From the cell containing the given text, extract its center point as (x, y) coordinate. 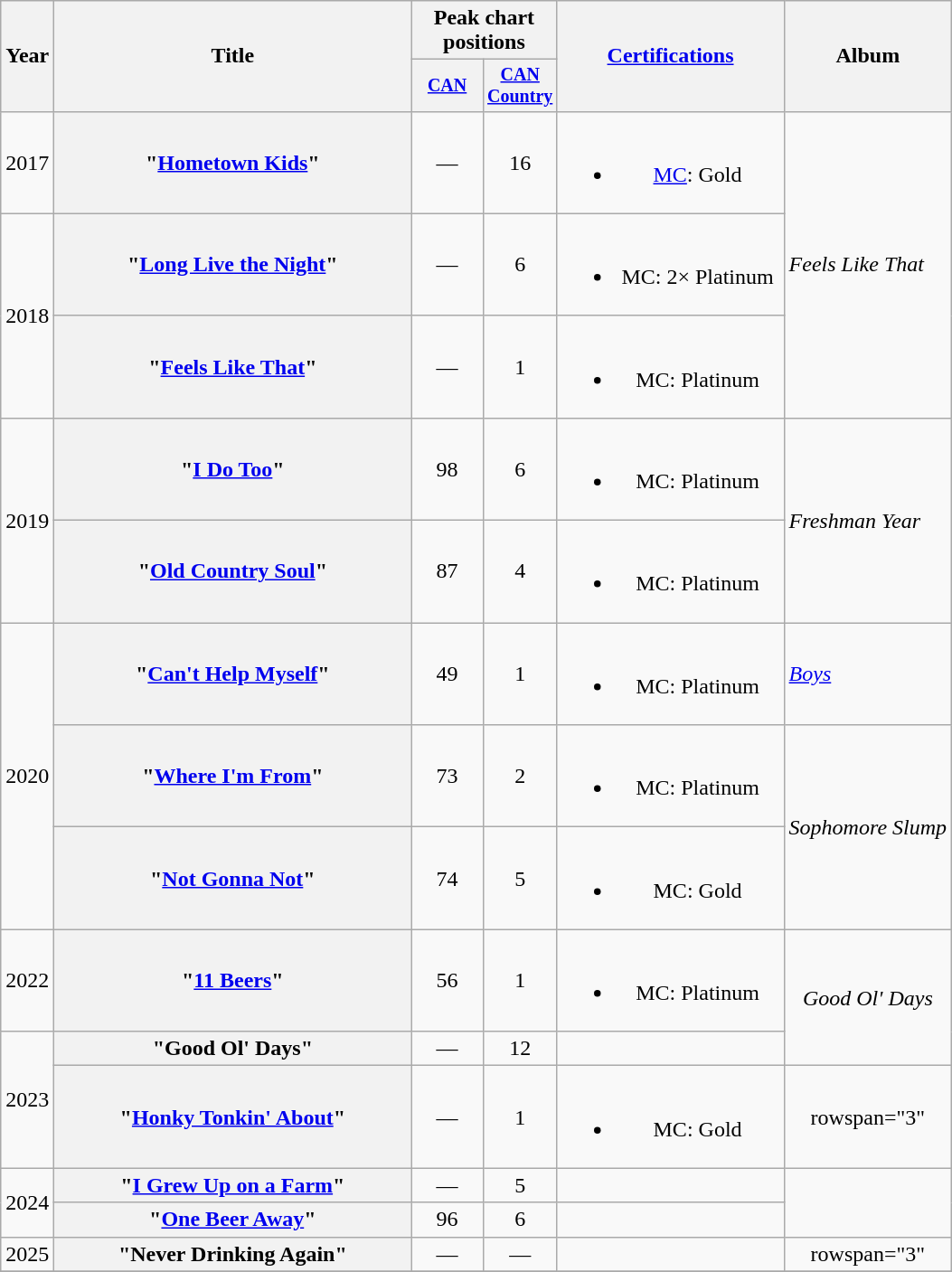
"I Do Too" (233, 468)
2017 (27, 163)
"Good Ol' Days" (233, 1049)
Sophomore Slump (868, 827)
96 (447, 1220)
2 (520, 776)
"Honky Tonkin' About" (233, 1117)
Freshman Year (868, 520)
74 (447, 879)
Album (868, 56)
"11 Beers" (233, 980)
73 (447, 776)
"I Grew Up on a Farm" (233, 1185)
4 (520, 571)
56 (447, 980)
98 (447, 468)
Good Ol' Days (868, 998)
2023 (27, 1099)
Year (27, 56)
"Can't Help Myself" (233, 674)
2019 (27, 520)
"Never Drinking Again" (233, 1254)
Boys (868, 674)
"Long Live the Night" (233, 264)
2018 (27, 316)
12 (520, 1049)
Peak chart positions (485, 31)
Title (233, 56)
16 (520, 163)
49 (447, 674)
"Hometown Kids" (233, 163)
"One Beer Away" (233, 1220)
Feels Like That (868, 264)
87 (447, 571)
2024 (27, 1202)
Certifications (671, 56)
2020 (27, 776)
"Not Gonna Not" (233, 879)
"Old Country Soul" (233, 571)
2025 (27, 1254)
MC: 2× Platinum (671, 264)
"Where I'm From" (233, 776)
2022 (27, 980)
CAN Country (520, 85)
"Feels Like That" (233, 367)
CAN (447, 85)
